Detect which cell encompasses the target text, then output its [X, Y] center coordinate. 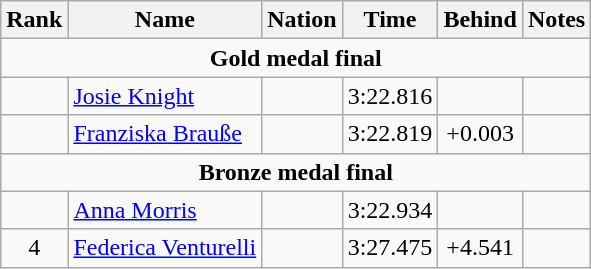
Rank [34, 20]
3:22.816 [390, 96]
Behind [480, 20]
Time [390, 20]
3:22.934 [390, 210]
Josie Knight [165, 96]
Name [165, 20]
Bronze medal final [296, 172]
3:27.475 [390, 248]
Nation [302, 20]
3:22.819 [390, 134]
Notes [556, 20]
Franziska Brauße [165, 134]
+0.003 [480, 134]
Gold medal final [296, 58]
4 [34, 248]
Anna Morris [165, 210]
+4.541 [480, 248]
Federica Venturelli [165, 248]
